From the cell containing the given text, extract its center point as (x, y) coordinate. 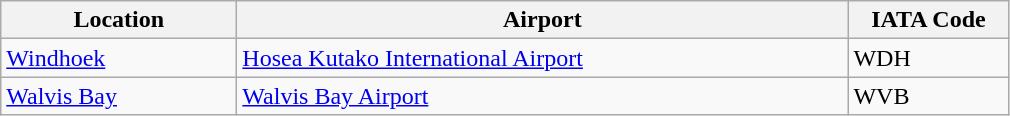
Walvis Bay (119, 96)
Windhoek (119, 58)
WVB (928, 96)
IATA Code (928, 20)
WDH (928, 58)
Airport (542, 20)
Hosea Kutako International Airport (542, 58)
Walvis Bay Airport (542, 96)
Location (119, 20)
